Capture the cell that displays the provided text and extract its [X, Y] central coordinate. 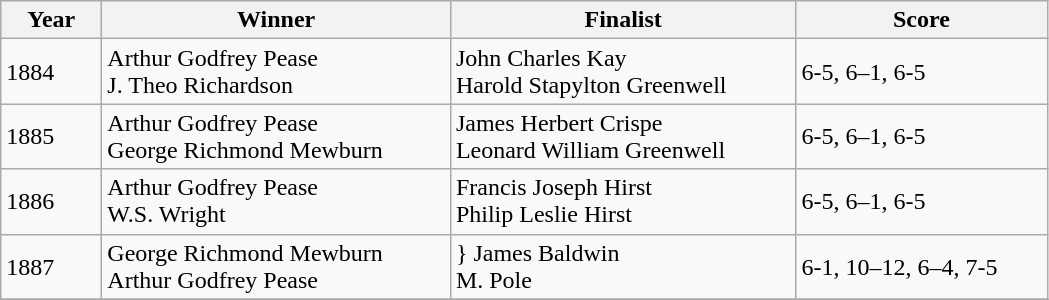
James Herbert Crispe Leonard William Greenwell [623, 136]
1886 [52, 202]
Score [922, 20]
Arthur Godfrey Pease George Richmond Mewburn [276, 136]
} James Baldwin M. Pole [623, 266]
1884 [52, 72]
Finalist [623, 20]
6-1, 10–12, 6–4, 7-5 [922, 266]
1887 [52, 266]
1885 [52, 136]
Winner [276, 20]
Year [52, 20]
Arthur Godfrey Pease W.S. Wright [276, 202]
Francis Joseph Hirst Philip Leslie Hirst [623, 202]
John Charles Kay Harold Stapylton Greenwell [623, 72]
Arthur Godfrey Pease J. Theo Richardson [276, 72]
George Richmond Mewburn Arthur Godfrey Pease [276, 266]
